Provide the [x, y] coordinate of the cell's center where the given text is located.  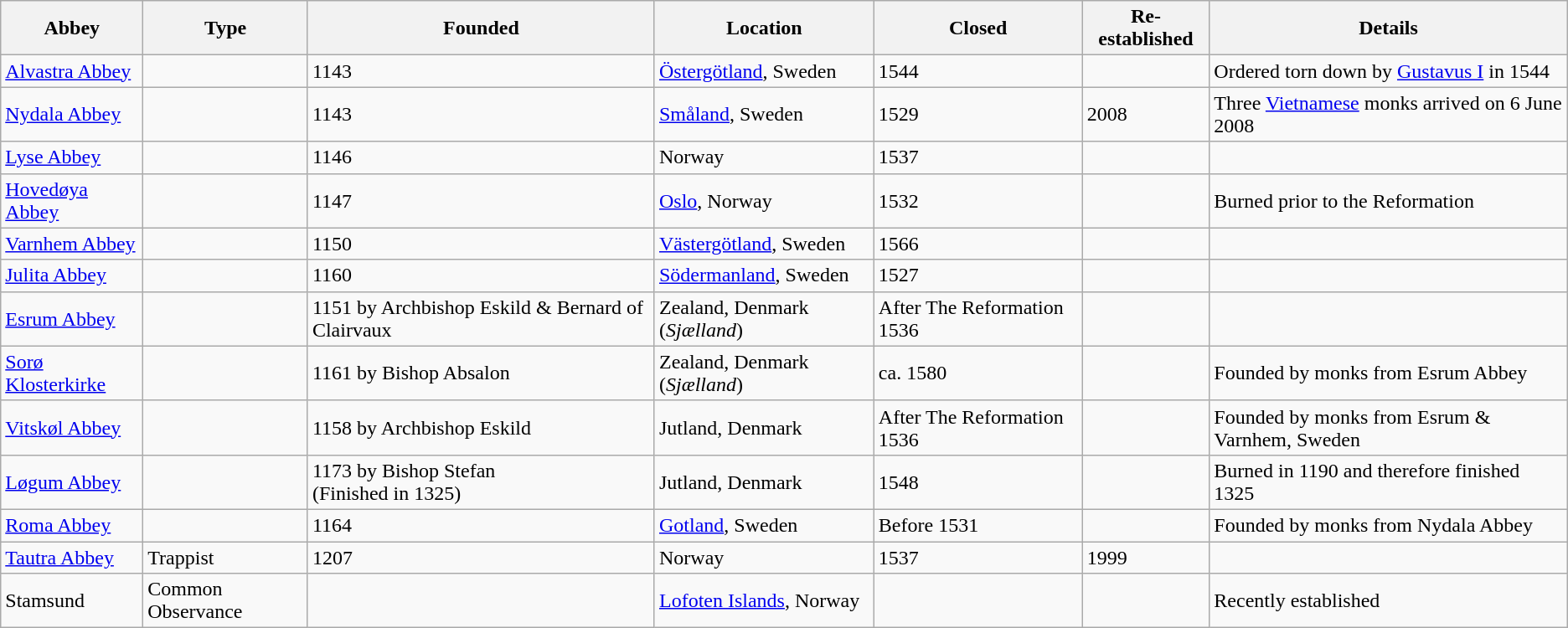
Founded [481, 28]
Södermanland, Sweden [764, 275]
1548 [978, 482]
1566 [978, 244]
Tautra Abbey [72, 557]
Founded by monks from Nydala Abbey [1389, 525]
Lofoten Islands, Norway [764, 601]
Hovedøya Abbey [72, 201]
1164 [481, 525]
1147 [481, 201]
2008 [1146, 114]
1173 by Bishop Stefan(Finished in 1325) [481, 482]
Esrum Abbey [72, 318]
Re-established [1146, 28]
Type [226, 28]
Trappist [226, 557]
Ordered torn down by Gustavus I in 1544 [1389, 71]
ca. 1580 [978, 373]
Roma Abbey [72, 525]
Alvastra Abbey [72, 71]
Closed [978, 28]
Östergötland, Sweden [764, 71]
Nydala Abbey [72, 114]
1161 by Bishop Absalon [481, 373]
1999 [1146, 557]
Varnhem Abbey [72, 244]
Løgum Abbey [72, 482]
1529 [978, 114]
Vitskøl Abbey [72, 427]
Julita Abbey [72, 275]
Oslo, Norway [764, 201]
Abbey [72, 28]
1544 [978, 71]
Common Observance [226, 601]
Gotland, Sweden [764, 525]
Location [764, 28]
Three Vietnamese monks arrived on 6 June 2008 [1389, 114]
1207 [481, 557]
Stamsund [72, 601]
Småland, Sweden [764, 114]
Sorø Klosterkirke [72, 373]
Recently established [1389, 601]
Burned in 1190 and therefore finished 1325 [1389, 482]
1146 [481, 157]
Lyse Abbey [72, 157]
1532 [978, 201]
1527 [978, 275]
Founded by monks from Esrum Abbey [1389, 373]
1151 by Archbishop Eskild & Bernard of Clairvaux [481, 318]
1150 [481, 244]
Västergötland, Sweden [764, 244]
Burned prior to the Reformation [1389, 201]
Before 1531 [978, 525]
1158 by Archbishop Eskild [481, 427]
Details [1389, 28]
1160 [481, 275]
Founded by monks from Esrum & Varnhem, Sweden [1389, 427]
